Capture the cell that displays the provided text and extract its (X, Y) central coordinate. 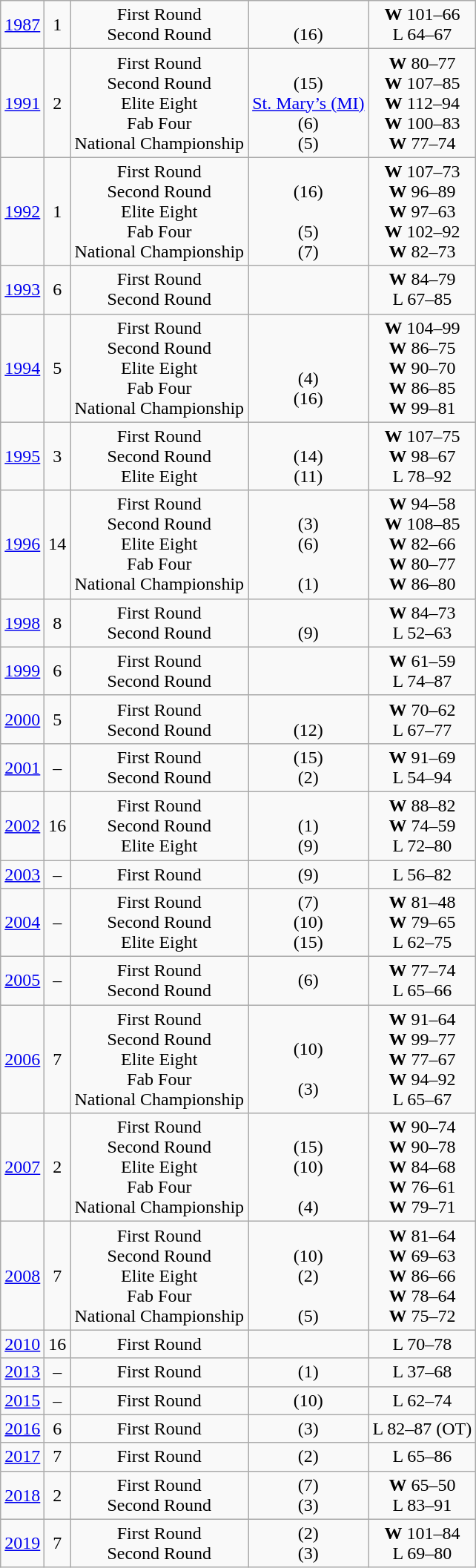
W 104–99 W 86–75W 90–70W 86–85W 99–81 (423, 368)
W 84–73L 52–63 (423, 623)
2004 (22, 923)
(1) (308, 1372)
2007 (22, 1167)
(3) (308, 1429)
W 70–62 L 67–77 (423, 719)
(2) (3) (308, 1543)
W 80–77W 107–85W 112–94W 100–83W 77–74 (423, 103)
W 84–79L 67–85 (423, 289)
L 65–86 (423, 1457)
(12) (308, 719)
1994 (22, 368)
1993 (22, 289)
2017 (22, 1457)
2010 (22, 1344)
2005 (22, 981)
(1) (9) (308, 826)
1999 (22, 671)
(4) (16) (308, 368)
W 81–64 W 69–63 W 86–66 W 78–64 W 75–72 (423, 1276)
1987 (22, 25)
2006 (22, 1059)
(16) (308, 25)
2019 (22, 1543)
8 (58, 623)
14 (58, 544)
W 65–50 L 83–91 (423, 1495)
(15) (10) (4) (308, 1167)
W 77–74 L 65–66 (423, 981)
L 37–68 (423, 1372)
W 107–73W 96–89W 97–63W 102–92W 82–73 (423, 211)
W 107–75W 98–67 L 78–92 (423, 456)
L 62–74 (423, 1400)
(10) (308, 1400)
2016 (22, 1429)
(3) (6) (1) (308, 544)
2001 (22, 767)
(15) (2) (308, 767)
(10) (2) (5) (308, 1276)
W 94–58W 108–85W 82–66W 80–77W 86–80 (423, 544)
2002 (22, 826)
W 101–84 L 69–80 (423, 1543)
1998 (22, 623)
2008 (22, 1276)
W 88–82W 74–59 L 72–80 (423, 826)
W 91–69 L 54–94 (423, 767)
(2) (308, 1457)
L 82–87 (OT) (423, 1429)
2000 (22, 719)
(14) (11) (308, 456)
L 70–78 (423, 1344)
(7) (10) (15) (308, 923)
(15) St. Mary’s (MI) (6) (5) (308, 103)
1996 (22, 544)
W 61–59 L 74–87 (423, 671)
3 (58, 456)
(6) (308, 981)
2015 (22, 1400)
1991 (22, 103)
W 101–66L 64–67 (423, 25)
(7) (3) (308, 1495)
2018 (22, 1495)
2013 (22, 1372)
W 91–64 W 99–77W 77–67 W 94–92 L 65–67 (423, 1059)
W 90–74 W 90–78 W 84–68 W 76–61 W 79–71 (423, 1167)
(16) (5) (7) (308, 211)
1992 (22, 211)
(10) (3) (308, 1059)
1995 (22, 456)
2003 (22, 874)
L 56–82 (423, 874)
W 81–48 W 79–65 L 62–75 (423, 923)
